Detect which cell encompasses the target text, then output its [X, Y] center coordinate. 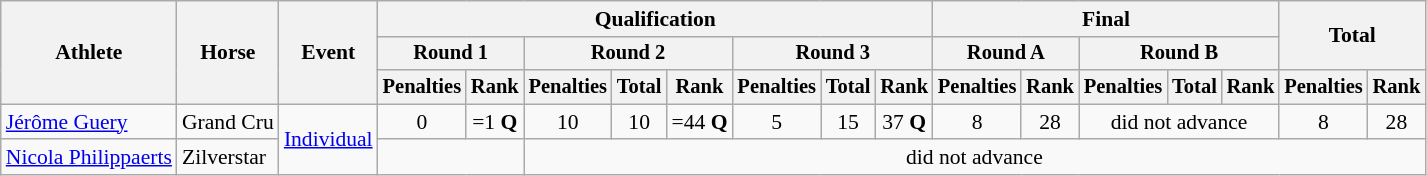
Round 3 [833, 54]
0 [422, 122]
Event [328, 52]
=1 Q [495, 122]
Individual [328, 140]
15 [848, 122]
Round A [1006, 54]
Jérôme Guery [89, 122]
5 [777, 122]
Round 1 [451, 54]
Qualification [656, 19]
Horse [228, 52]
Round 2 [628, 54]
Zilverstar [228, 158]
Athlete [89, 52]
Final [1106, 19]
37 Q [904, 122]
Grand Cru [228, 122]
=44 Q [699, 122]
Nicola Philippaerts [89, 158]
Round B [1179, 54]
